Search for the cell housing the specified text and yield its (X, Y) center coordinate. 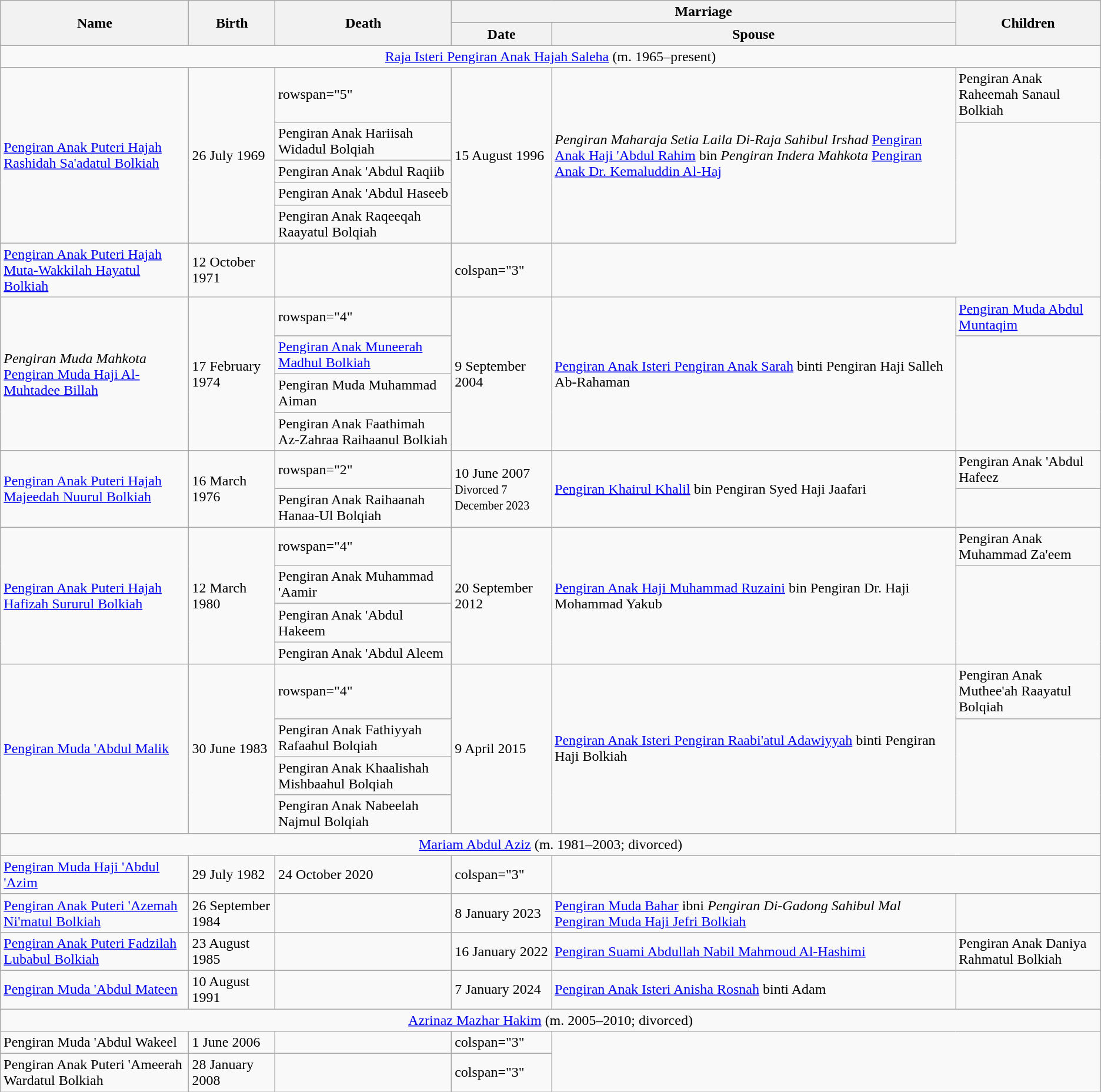
Pengiran Anak Isteri Pengiran Anak Sarah binti Pengiran Haji Salleh Ab-Rahaman (754, 374)
9 September 2004 (502, 374)
Pengiran Anak Raqeeqah Raayatul Bolqiah (363, 224)
Pengiran Muda Bahar ibni Pengiran Di-Gadong Sahibul Mal Pengiran Muda Haji Jefri Bolkiah (754, 913)
Pengiran Anak Raheemah Sanaul Bolkiah (1028, 95)
30 June 1983 (232, 748)
20 September 2012 (502, 595)
17 February 1974 (232, 374)
Pengiran Anak 'Abdul Hakeem (363, 622)
Marriage (703, 12)
Pengiran Anak Muhammad Za'eem (1028, 546)
16 March 1976 (232, 489)
Pengiran Muda Haji 'Abdul 'Azim (95, 874)
Pengiran Muda 'Abdul Mateen (95, 990)
Name (95, 23)
Pengiran Anak Daniya Rahmatul Bolkiah (1028, 951)
Pengiran Anak Muhammad 'Aamir (363, 585)
Pengiran Anak Puteri 'Azemah Ni'matul Bolkiah (95, 913)
Pengiran Anak 'Abdul Hafeez (1028, 470)
10 August 1991 (232, 990)
Raja Isteri Pengiran Anak Hajah Saleha (m. 1965–present) (550, 56)
16 January 2022 (502, 951)
Pengiran Anak Isteri Pengiran Raabi'atul Adawiyyah binti Pengiran Haji Bolkiah (754, 748)
Pengiran Anak Nabeelah Najmul Bolqiah (363, 814)
Azrinaz Mazhar Hakim (m. 2005–2010; divorced) (550, 1020)
Pengiran Anak 'Abdul Raqiib (363, 171)
Pengiran Anak Hariisah Widadul Bolqiah (363, 141)
Pengiran Anak Muneerah Madhul Bolkiah (363, 354)
Pengiran Anak Puteri Hajah Hafizah Sururul Bolkiah (95, 595)
Pengiran Anak 'Abdul Aleem (363, 653)
Pengiran Anak Khaalishah Mishbaahul Bolqiah (363, 775)
Pengiran Anak Fathiyyah Rafaahul Bolqiah (363, 738)
Date (502, 34)
Pengiran Anak Puteri Fadzilah Lubabul Bolkiah (95, 951)
Pengiran Anak Isteri Anisha Rosnah binti Adam (754, 990)
Spouse (754, 34)
Pengiran Anak Haji Muhammad Ruzaini bin Pengiran Dr. Haji Mohammad Yakub (754, 595)
Pengiran Anak Raihaanah Hanaa-Ul Bolqiah (363, 508)
24 October 2020 (363, 874)
Pengiran Muda Mahkota Pengiran Muda Haji Al-Muhtadee Billah (95, 374)
12 March 1980 (232, 595)
Pengiran Anak Muthee'ah Raayatul Bolqiah (1028, 691)
Pengiran Anak Puteri Hajah Rashidah Sa'adatul Bolkiah (95, 155)
28 January 2008 (232, 1073)
8 January 2023 (502, 913)
12 October 1971 (232, 270)
Death (363, 23)
rowspan="5" (363, 95)
Children (1028, 23)
Pengiran Anak 'Abdul Haseeb (363, 194)
Pengiran Muda 'Abdul Malik (95, 748)
Birth (232, 23)
Pengiran Muda Abdul Muntaqim (1028, 317)
rowspan="2" (363, 470)
Pengiran Anak Puteri Hajah Majeedah Nuurul Bolkiah (95, 489)
29 July 1982 (232, 874)
9 April 2015 (502, 748)
Pengiran Muda 'Abdul Wakeel (95, 1043)
15 August 1996 (502, 155)
Pengiran Anak Faathimah Az-Zahraa Raihaanul Bolkiah (363, 431)
Pengiran Anak Puteri 'Ameerah Wardatul Bolkiah (95, 1073)
Pengiran Maharaja Setia Laila Di-Raja Sahibul Irshad Pengiran Anak Haji 'Abdul Rahim bin Pengiran Indera Mahkota Pengiran Anak Dr. Kemaluddin Al-Haj (754, 155)
26 July 1969 (232, 155)
Pengiran Khairul Khalil bin Pengiran Syed Haji Jaafari (754, 489)
Pengiran Muda Muhammad Aiman (363, 393)
Pengiran Suami Abdullah Nabil Mahmoud Al-Hashimi (754, 951)
Pengiran Anak Puteri Hajah Muta-Wakkilah Hayatul Bolkiah (95, 270)
23 August 1985 (232, 951)
1 June 2006 (232, 1043)
10 June 2007Divorced 7 December 2023 (502, 489)
Mariam Abdul Aziz (m. 1981–2003; divorced) (550, 844)
26 September 1984 (232, 913)
7 January 2024 (502, 990)
